Determine the (x, y) coordinate at the center of the cell enclosing the given text.  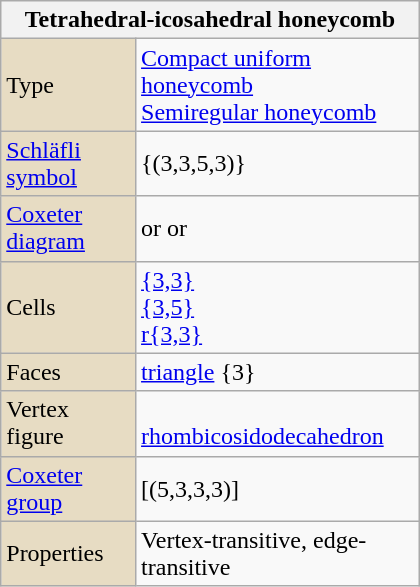
{3,3} {3,5} r{3,3} (278, 307)
[(5,3,3,3)] (278, 488)
Vertex-transitive, edge-transitive (278, 554)
Faces (68, 372)
Type (68, 85)
Coxeter diagram (68, 228)
Schläfli symbol (68, 164)
Vertex figure (68, 424)
Properties (68, 554)
Cells (68, 307)
triangle {3} (278, 372)
Tetrahedral-icosahedral honeycomb (210, 20)
or or (278, 228)
Compact uniform honeycombSemiregular honeycomb (278, 85)
rhombicosidodecahedron (278, 424)
Coxeter group (68, 488)
{(3,3,5,3)} (278, 164)
